Detect which cell encompasses the target text, then output its (x, y) center coordinate. 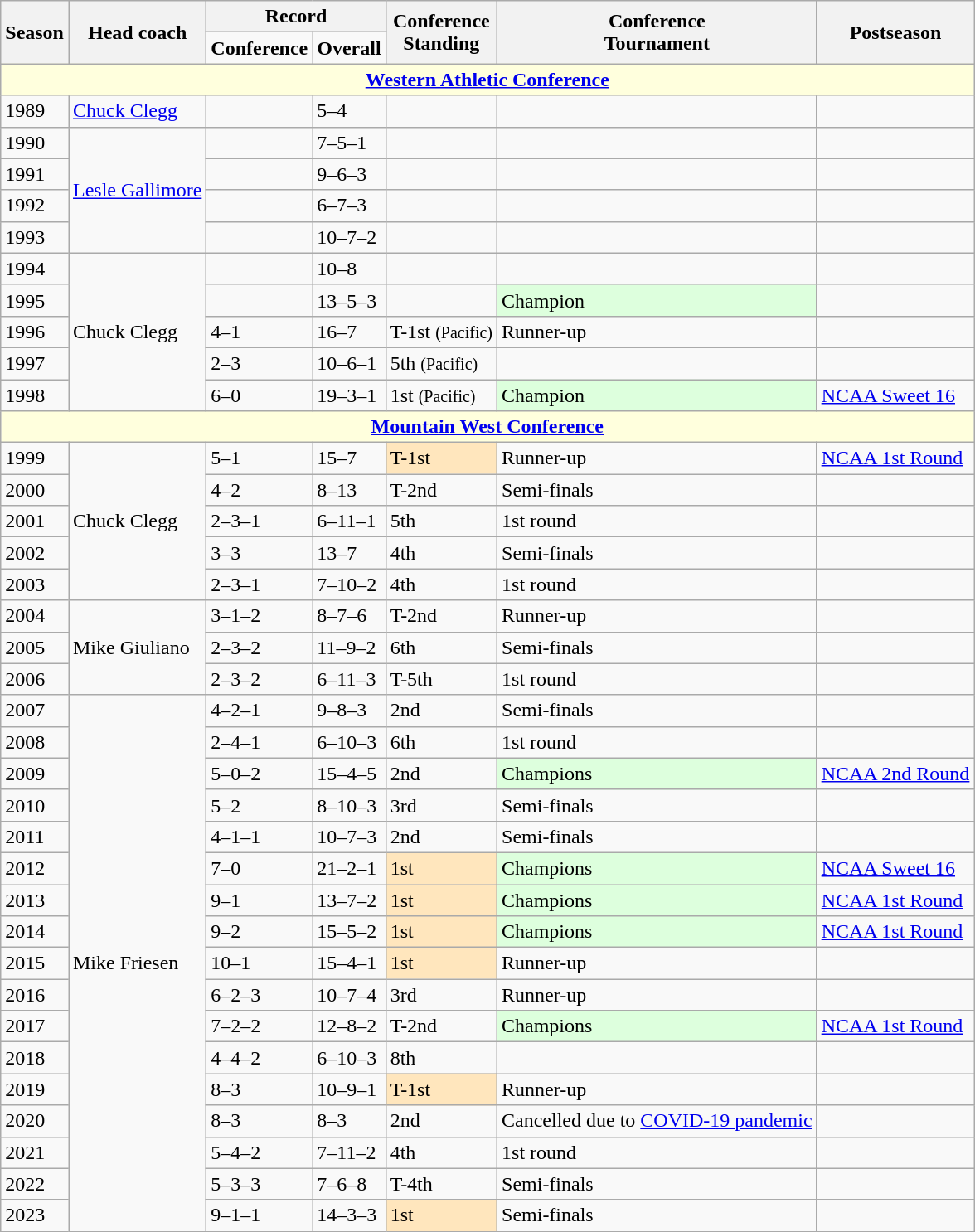
2006 (35, 679)
Cancelled due to COVID-19 pandemic (657, 1121)
2018 (35, 1058)
9–6–3 (349, 174)
9–1 (260, 900)
2003 (35, 584)
2017 (35, 1026)
8–13 (349, 490)
ConferenceStanding (441, 32)
2010 (35, 805)
10–1 (260, 963)
7–10–2 (349, 584)
5th (Pacific) (441, 363)
19–3–1 (349, 395)
4–2–1 (260, 711)
15–5–2 (349, 932)
2002 (35, 553)
10–7–2 (349, 237)
2009 (35, 774)
NCAA 2nd Round (895, 774)
1st (Pacific) (441, 395)
10–9–1 (349, 1089)
Mike Friesen (137, 963)
13–7–2 (349, 900)
6–0 (260, 395)
2000 (35, 490)
2023 (35, 1215)
2021 (35, 1152)
Record (296, 17)
15–4–5 (349, 774)
Postseason (895, 32)
3–3 (260, 553)
15–4–1 (349, 963)
8–10–3 (349, 805)
6–11–3 (349, 679)
15–7 (349, 458)
2016 (35, 995)
ConferenceTournament (657, 32)
9–2 (260, 932)
5–1 (260, 458)
7–2–2 (260, 1026)
5th (441, 521)
T-4th (441, 1184)
1992 (35, 206)
2–4–1 (260, 742)
5–4–2 (260, 1152)
14–3–3 (349, 1215)
1994 (35, 269)
Mountain West Conference (487, 427)
2012 (35, 868)
1998 (35, 395)
10–7–4 (349, 995)
8–7–6 (349, 616)
2022 (35, 1184)
2005 (35, 648)
2019 (35, 1089)
1997 (35, 363)
2004 (35, 616)
1995 (35, 300)
6–7–3 (349, 206)
2007 (35, 711)
7–0 (260, 868)
2008 (35, 742)
6–2–3 (260, 995)
13–5–3 (349, 300)
1999 (35, 458)
2014 (35, 932)
1990 (35, 143)
1993 (35, 237)
7–5–1 (349, 143)
5–0–2 (260, 774)
7–11–2 (349, 1152)
13–7 (349, 553)
4–4–2 (260, 1058)
1989 (35, 111)
11–9–2 (349, 648)
2001 (35, 521)
1996 (35, 332)
2020 (35, 1121)
9–1–1 (260, 1215)
10–6–1 (349, 363)
10–8 (349, 269)
Overall (349, 48)
5–2 (260, 805)
16–7 (349, 332)
2011 (35, 837)
4–1–1 (260, 837)
2–3 (260, 363)
2013 (35, 900)
6–11–1 (349, 521)
21–2–1 (349, 868)
Head coach (137, 32)
12–8–2 (349, 1026)
10–7–3 (349, 837)
4–1 (260, 332)
T-5th (441, 679)
Mike Giuliano (137, 648)
7–6–8 (349, 1184)
5–4 (349, 111)
2015 (35, 963)
T-1st (Pacific) (441, 332)
9–8–3 (349, 711)
8th (441, 1058)
Lesle Gallimore (137, 190)
Conference (260, 48)
Western Athletic Conference (487, 80)
Season (35, 32)
1991 (35, 174)
3–1–2 (260, 616)
5–3–3 (260, 1184)
4–2 (260, 490)
